Scan for the cell matching the given text and deliver its [x, y] coordinate at center. 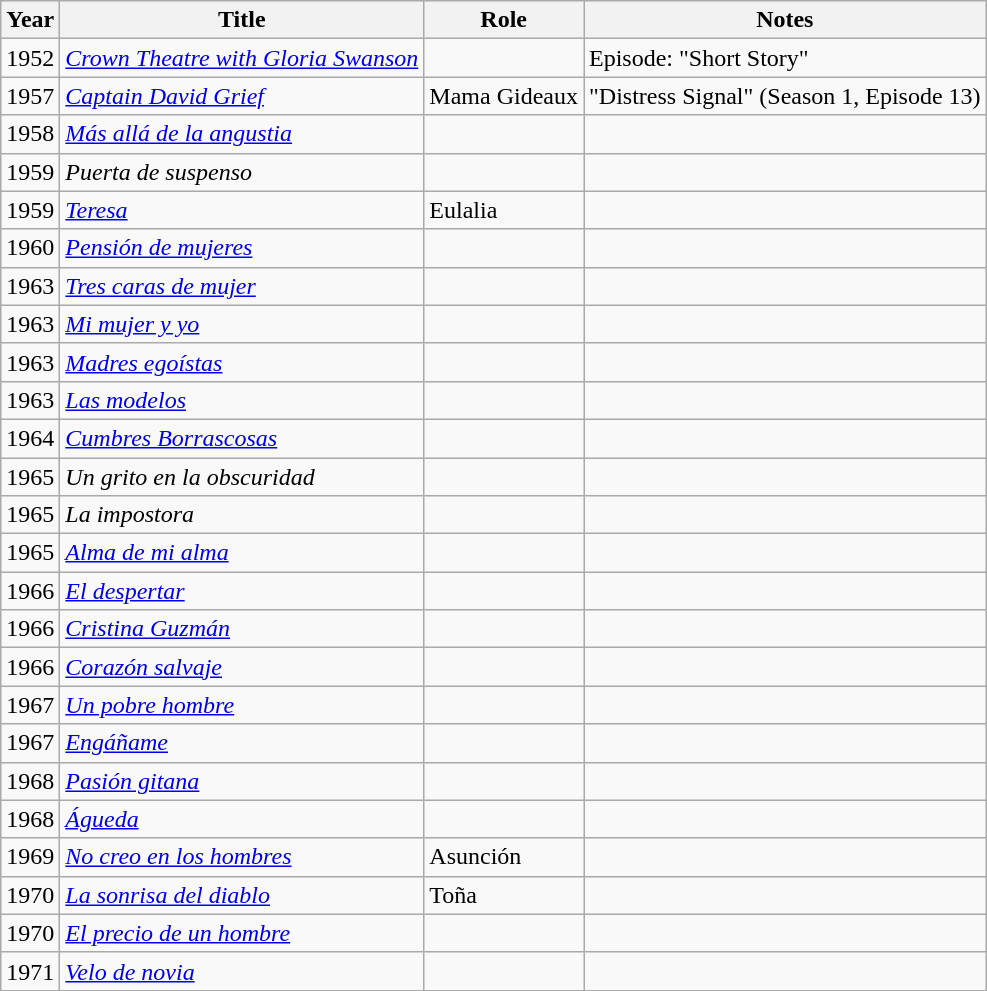
Pensión de mujeres [242, 248]
El precio de un hombre [242, 933]
Role [504, 20]
La impostora [242, 515]
Mama Gideaux [504, 96]
1952 [30, 58]
"Distress Signal" (Season 1, Episode 13) [786, 96]
Pasión gitana [242, 781]
Asunción [504, 857]
Águeda [242, 819]
Tres caras de mujer [242, 286]
Cumbres Borrascosas [242, 438]
1960 [30, 248]
Las modelos [242, 400]
Un pobre hombre [242, 705]
1971 [30, 971]
El despertar [242, 591]
1964 [30, 438]
1957 [30, 96]
Engáñame [242, 743]
Más allá de la angustia [242, 134]
Velo de novia [242, 971]
Notes [786, 20]
Teresa [242, 210]
Alma de mi alma [242, 553]
Corazón salvaje [242, 667]
Madres egoístas [242, 362]
Year [30, 20]
Title [242, 20]
1969 [30, 857]
Puerta de suspenso [242, 172]
Eulalia [504, 210]
Cristina Guzmán [242, 629]
Crown Theatre with Gloria Swanson [242, 58]
Un grito en la obscuridad [242, 477]
Captain David Grief [242, 96]
Episode: "Short Story" [786, 58]
Toña [504, 895]
1958 [30, 134]
Mi mujer y yo [242, 324]
No creo en los hombres [242, 857]
La sonrisa del diablo [242, 895]
